Capture the cell that displays the provided text and extract its [x, y] central coordinate. 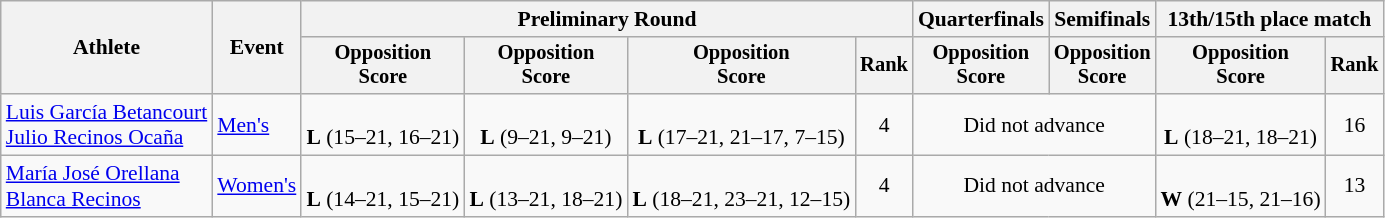
L (9–21, 9–21) [546, 124]
L (18–21, 23–21, 12–15) [741, 186]
L (14–21, 15–21) [382, 186]
L (13–21, 18–21) [546, 186]
María José OrellanaBlanca Recinos [107, 186]
Athlete [107, 48]
L (17–21, 21–17, 7–15) [741, 124]
13 [1355, 186]
Semifinals [1102, 19]
Men's [256, 124]
L (15–21, 16–21) [382, 124]
Quarterfinals [981, 19]
Preliminary Round [607, 19]
16 [1355, 124]
W (21–15, 21–16) [1240, 186]
13th/15th place match [1269, 19]
Women's [256, 186]
Luis García BetancourtJulio Recinos Ocaña [107, 124]
L (18–21, 18–21) [1240, 124]
Event [256, 48]
